Identify which cell holds the provided text, then report its [X, Y] central coordinate. 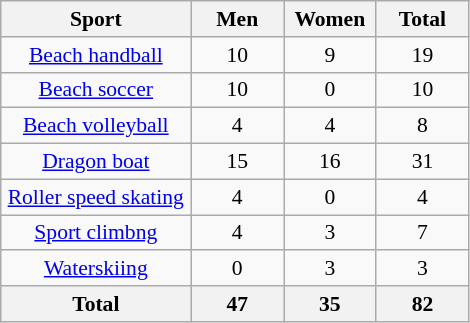
Beach volleyball [96, 126]
9 [330, 55]
31 [422, 162]
Beach handball [96, 55]
Sport [96, 19]
7 [422, 233]
35 [330, 304]
16 [330, 162]
Dragon boat [96, 162]
82 [422, 304]
Men [238, 19]
47 [238, 304]
Roller speed skating [96, 197]
Sport climbng [96, 233]
Women [330, 19]
Beach soccer [96, 90]
19 [422, 55]
15 [238, 162]
8 [422, 126]
Waterskiing [96, 269]
